Output the [X, Y] coordinate of the center of the cell containing the given text.  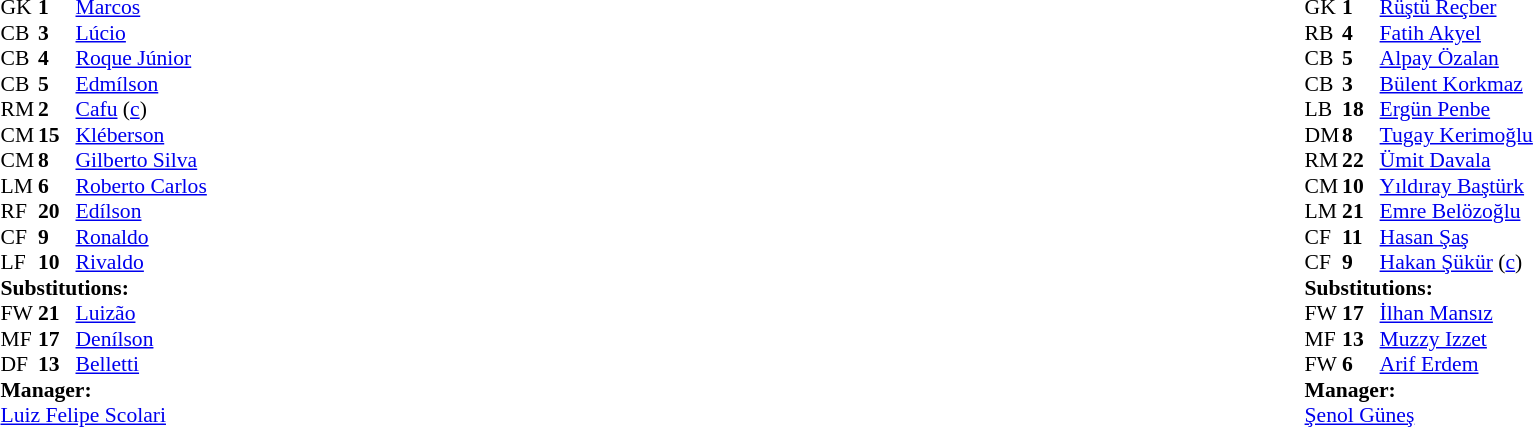
Hakan Şükür (c) [1456, 263]
DM [1324, 135]
İlhan Mansız [1456, 313]
Edmílson [142, 84]
Ümit Davala [1456, 161]
RF [19, 211]
Lúcio [142, 33]
Yıldıray Baştürk [1456, 186]
22 [1361, 161]
Roque Júnior [142, 59]
2 [57, 109]
Tugay Kerimoğlu [1456, 135]
Edílson [142, 211]
Emre Belözoğlu [1456, 211]
15 [57, 135]
Fatih Akyel [1456, 33]
20 [57, 211]
Luizão [142, 313]
Denílson [142, 339]
Gilberto Silva [142, 161]
RB [1324, 33]
Hasan Şaş [1456, 237]
Rivaldo [142, 263]
DF [19, 365]
Bülent Korkmaz [1456, 84]
Arif Erdem [1456, 365]
11 [1361, 237]
18 [1361, 109]
Ergün Penbe [1456, 109]
Ronaldo [142, 237]
Belletti [142, 365]
LB [1324, 109]
Muzzy Izzet [1456, 339]
Roberto Carlos [142, 186]
LF [19, 263]
Kléberson [142, 135]
Alpay Özalan [1456, 59]
Cafu (c) [142, 109]
